Provide the (x, y) coordinate of the cell's center where the given text is located.  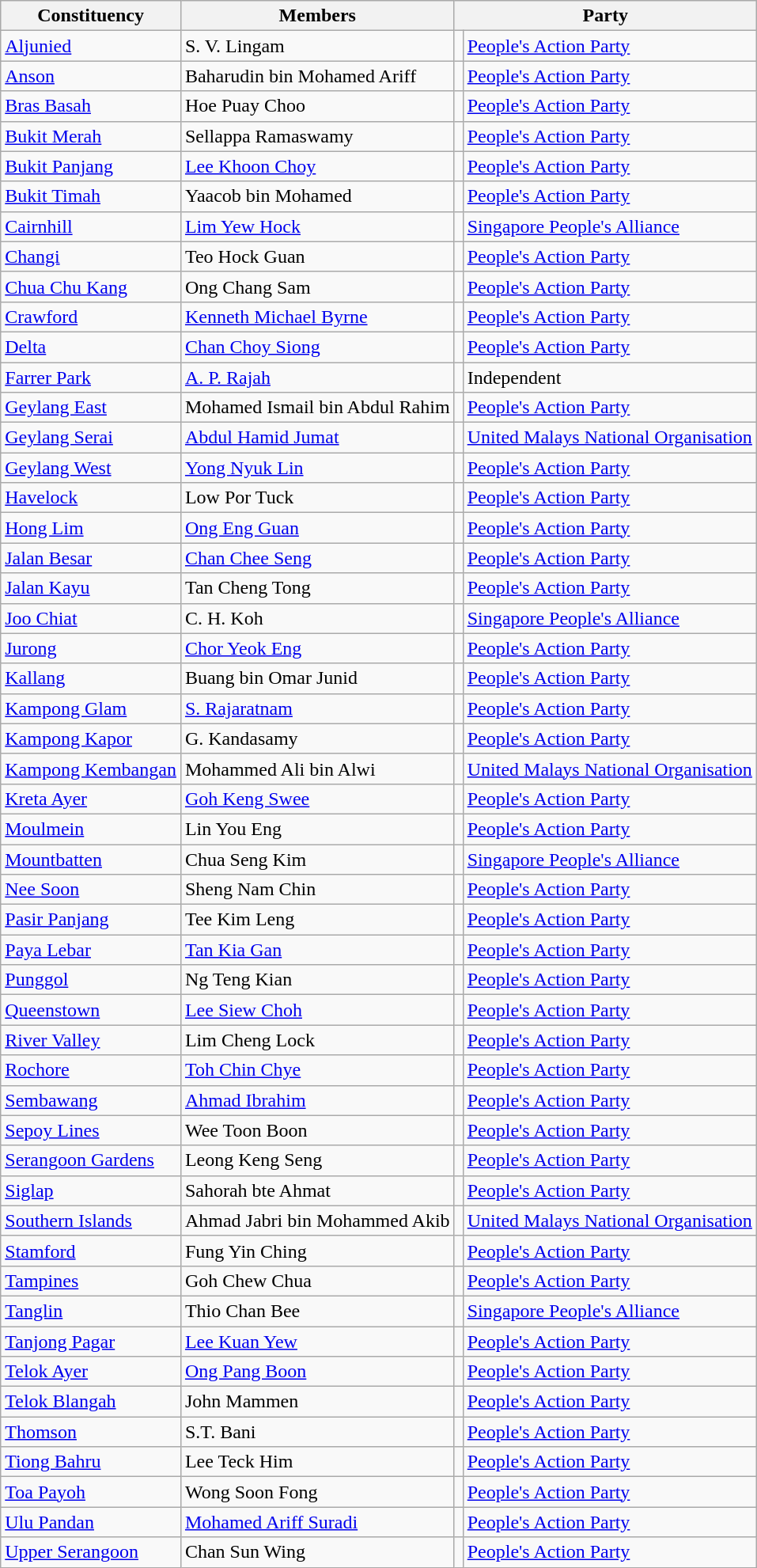
Party (605, 16)
Thomson (91, 1432)
Nee Soon (91, 890)
John Mammen (317, 1402)
S.T. Bani (317, 1432)
Ulu Pandan (91, 1522)
Buang bin Omar Junid (317, 678)
Toh Chin Chye (317, 1070)
Queenstown (91, 1010)
Geylang East (91, 408)
Kampong Kembangan (91, 769)
Kampong Glam (91, 708)
Independent (609, 378)
Bukit Timah (91, 196)
Lim Cheng Lock (317, 1040)
Chan Sun Wing (317, 1552)
Rochore (91, 1070)
Constituency (91, 16)
Crawford (91, 317)
Jalan Besar (91, 558)
Chua Chu Kang (91, 287)
Kreta Ayer (91, 799)
Teo Hock Guan (317, 256)
Moulmein (91, 829)
Lim Yew Hock (317, 226)
Sahorah bte Ahmat (317, 1190)
Thio Chan Bee (317, 1311)
Goh Keng Swee (317, 799)
Lee Siew Choh (317, 1010)
Tan Kia Gan (317, 950)
Serangoon Gardens (91, 1160)
Kampong Kapor (91, 738)
Bukit Panjang (91, 166)
Wong Soon Fong (317, 1492)
Tampines (91, 1281)
Kenneth Michael Byrne (317, 317)
River Valley (91, 1040)
S. V. Lingam (317, 46)
Joo Chiat (91, 618)
Tanglin (91, 1311)
Bukit Merah (91, 136)
Sembawang (91, 1100)
Wee Toon Boon (317, 1130)
Bras Basah (91, 106)
Tiong Bahru (91, 1462)
Ong Chang Sam (317, 287)
Sheng Nam Chin (317, 890)
Chor Yeok Eng (317, 648)
Ahmad Jabri bin Mohammed Akib (317, 1221)
Geylang West (91, 468)
Chan Choy Siong (317, 347)
G. Kandasamy (317, 738)
Tee Kim Leng (317, 920)
Chua Seng Kim (317, 859)
Tanjong Pagar (91, 1342)
Pasir Panjang (91, 920)
Southern Islands (91, 1221)
Toa Payoh (91, 1492)
Mohamed Ismail bin Abdul Rahim (317, 408)
Ng Teng Kian (317, 980)
Ong Pang Boon (317, 1372)
Lee Khoon Choy (317, 166)
Sellappa Ramaswamy (317, 136)
Tan Cheng Tong (317, 588)
Leong Keng Seng (317, 1160)
Ong Eng Guan (317, 528)
Lee Teck Him (317, 1462)
Chan Chee Seng (317, 558)
Abdul Hamid Jumat (317, 438)
Farrer Park (91, 378)
Mohammed Ali bin Alwi (317, 769)
Mountbatten (91, 859)
Ahmad Ibrahim (317, 1100)
Anson (91, 76)
Yong Nyuk Lin (317, 468)
Jurong (91, 648)
Yaacob bin Mohamed (317, 196)
Stamford (91, 1251)
Upper Serangoon (91, 1552)
Lee Kuan Yew (317, 1342)
Havelock (91, 498)
Goh Chew Chua (317, 1281)
Jalan Kayu (91, 588)
Lin You Eng (317, 829)
A. P. Rajah (317, 378)
Paya Lebar (91, 950)
Members (317, 16)
C. H. Koh (317, 618)
Hoe Puay Choo (317, 106)
Punggol (91, 980)
Telok Ayer (91, 1372)
Mohamed Ariff Suradi (317, 1522)
Baharudin bin Mohamed Ariff (317, 76)
Changi (91, 256)
Low Por Tuck (317, 498)
Fung Yin Ching (317, 1251)
Siglap (91, 1190)
Aljunied (91, 46)
Geylang Serai (91, 438)
Delta (91, 347)
Cairnhill (91, 226)
Telok Blangah (91, 1402)
Hong Lim (91, 528)
Kallang (91, 678)
S. Rajaratnam (317, 708)
Sepoy Lines (91, 1130)
